Return (X, Y) of the center of cell containing provided text 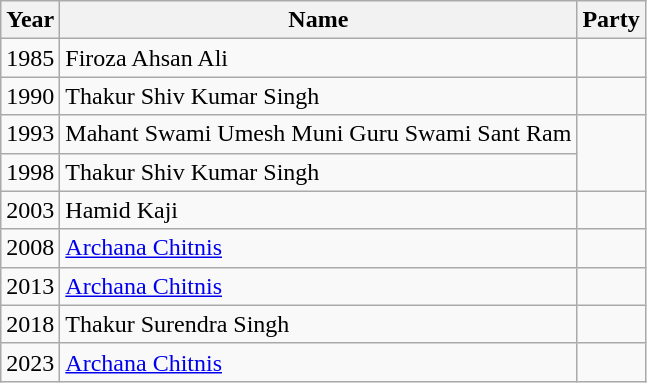
2003 (30, 210)
Party (611, 20)
Year (30, 20)
1993 (30, 134)
1998 (30, 172)
Hamid Kaji (318, 210)
1985 (30, 58)
2013 (30, 286)
Mahant Swami Umesh Muni Guru Swami Sant Ram (318, 134)
1990 (30, 96)
Thakur Surendra Singh (318, 324)
Name (318, 20)
2023 (30, 362)
2008 (30, 248)
Firoza Ahsan Ali (318, 58)
2018 (30, 324)
